Search for the cell housing the specified text and yield its [X, Y] center coordinate. 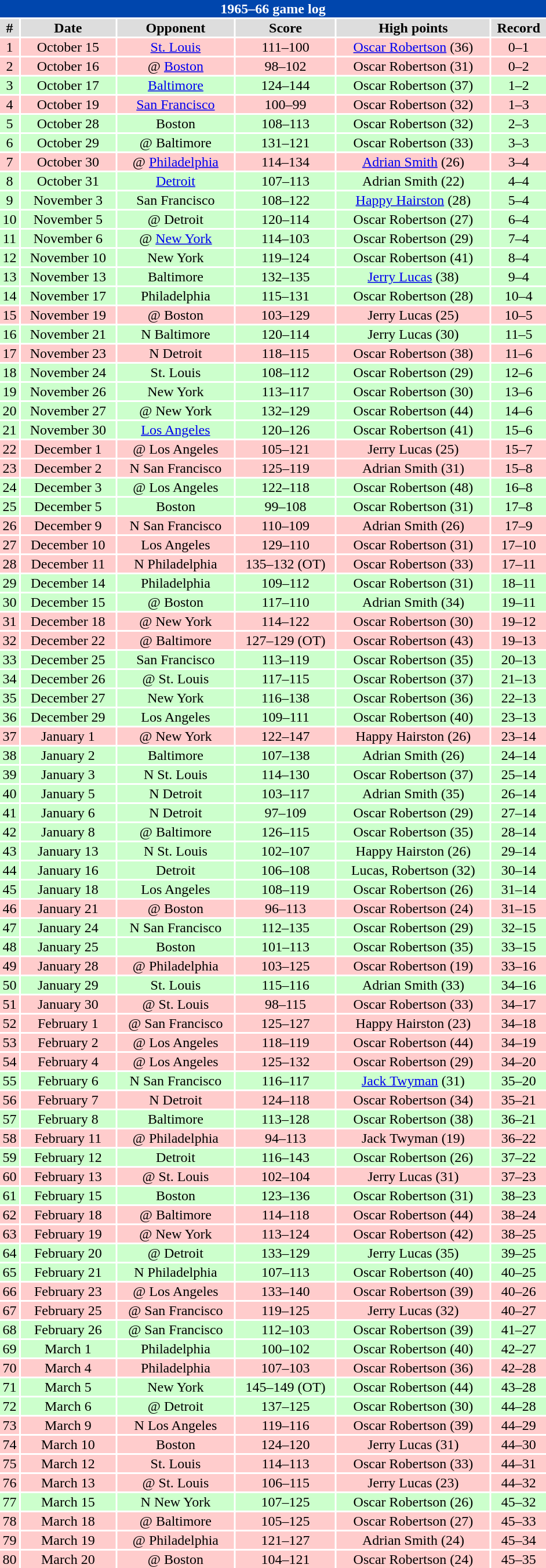
33–15 [519, 947]
22 [9, 449]
17 [9, 353]
98–102 [285, 66]
February 6 [68, 1081]
17–8 [519, 506]
December 26 [68, 679]
72 [9, 1406]
31–14 [519, 889]
118–115 [285, 353]
59 [9, 1157]
133–129 [285, 1253]
105–121 [285, 449]
38–25 [519, 1234]
October 30 [68, 162]
March 1 [68, 1349]
January 2 [68, 755]
4–4 [519, 181]
55 [9, 1081]
2–3 [519, 124]
40–26 [519, 1291]
22–13 [519, 698]
6–4 [519, 219]
48 [9, 947]
February 23 [68, 1291]
January 13 [68, 851]
26 [9, 526]
41 [9, 813]
64 [9, 1253]
114–130 [285, 774]
33–16 [519, 966]
115–116 [285, 985]
4 [9, 104]
October 15 [68, 47]
February 12 [68, 1157]
71 [9, 1387]
34–19 [519, 1042]
123–136 [285, 1196]
105–125 [285, 1521]
19–11 [519, 602]
40 [9, 794]
120–126 [285, 430]
Record [519, 28]
126–115 [285, 832]
50 [9, 985]
1–3 [519, 104]
January 1 [68, 736]
High points [413, 28]
Happy Hairston (28) [413, 200]
40–27 [519, 1310]
49 [9, 966]
February 4 [68, 1062]
January 29 [68, 985]
20–13 [519, 660]
27 [9, 545]
November 21 [68, 334]
45–33 [519, 1521]
Adrian Smith (22) [413, 181]
125–119 [285, 468]
February 18 [68, 1215]
20 [9, 411]
34–18 [519, 1023]
103–117 [285, 794]
December 14 [68, 583]
11 [9, 238]
November 23 [68, 353]
Oscar Robertson (42) [413, 1234]
36 [9, 717]
32 [9, 640]
23–14 [519, 736]
November 13 [68, 277]
January 21 [68, 908]
13 [9, 277]
124–118 [285, 1100]
November 10 [68, 258]
11–6 [519, 353]
Adrian Smith (35) [413, 794]
77 [9, 1502]
102–104 [285, 1176]
0–1 [519, 47]
31 [9, 621]
11–5 [519, 334]
116–138 [285, 698]
135–132 (OT) [285, 564]
42–28 [519, 1368]
57 [9, 1119]
119–125 [285, 1310]
February 7 [68, 1100]
October 17 [68, 85]
112–135 [285, 928]
56 [9, 1100]
47 [9, 928]
46 [9, 908]
Opponent [176, 28]
October 28 [68, 124]
106–115 [285, 1483]
# [9, 28]
Jerry Lucas (32) [413, 1310]
November 24 [68, 372]
November 5 [68, 219]
112–103 [285, 1330]
Oscar Robertson (43) [413, 640]
121–127 [285, 1540]
December 9 [68, 526]
25 [9, 506]
23–13 [519, 717]
March 5 [68, 1387]
17–10 [519, 545]
October 19 [68, 104]
113–124 [285, 1234]
28–14 [519, 832]
119–124 [285, 258]
45–35 [519, 1559]
Jack Twyman (19) [413, 1138]
January 6 [68, 813]
39–25 [519, 1253]
December 10 [68, 545]
February 21 [68, 1272]
13–6 [519, 392]
114–134 [285, 162]
38–24 [519, 1215]
44 [9, 870]
80 [9, 1559]
Oscar Robertson (19) [413, 966]
Jerry Lucas (23) [413, 1483]
74 [9, 1444]
117–110 [285, 602]
Adrian Smith (33) [413, 985]
15 [9, 315]
December 5 [68, 506]
14–6 [519, 411]
December 2 [68, 468]
November 26 [68, 392]
35–21 [519, 1100]
March 19 [68, 1540]
113–128 [285, 1119]
December 29 [68, 717]
114–113 [285, 1464]
114–122 [285, 621]
21–13 [519, 679]
March 10 [68, 1444]
December 11 [68, 564]
127–129 (OT) [285, 640]
February 26 [68, 1330]
116–143 [285, 1157]
February 8 [68, 1119]
65 [9, 1272]
27–14 [519, 813]
113–117 [285, 392]
1–2 [519, 85]
January 28 [68, 966]
November 6 [68, 238]
31–15 [519, 908]
5 [9, 124]
March 18 [68, 1521]
15–7 [519, 449]
118–119 [285, 1042]
March 6 [68, 1406]
35 [9, 698]
Adrian Smith (34) [413, 602]
36–21 [519, 1119]
45–34 [519, 1540]
February 25 [68, 1310]
28 [9, 564]
116–117 [285, 1081]
115–131 [285, 296]
119–116 [285, 1425]
8–4 [519, 258]
January 16 [68, 870]
94–113 [285, 1138]
17–11 [519, 564]
137–125 [285, 1406]
125–132 [285, 1062]
75 [9, 1464]
Jerry Lucas (30) [413, 334]
78 [9, 1521]
109–112 [285, 583]
December 1 [68, 449]
100–99 [285, 104]
100–102 [285, 1349]
40–25 [519, 1272]
54 [9, 1062]
79 [9, 1540]
69 [9, 1349]
104–121 [285, 1559]
November 27 [68, 411]
7–4 [519, 238]
February 11 [68, 1138]
March 20 [68, 1559]
53 [9, 1042]
110–109 [285, 526]
122–147 [285, 736]
34–20 [519, 1062]
December 15 [68, 602]
132–135 [285, 277]
12–6 [519, 372]
37–23 [519, 1176]
37 [9, 736]
October 31 [68, 181]
November 17 [68, 296]
21 [9, 430]
37–22 [519, 1157]
Oscar Robertson (28) [413, 296]
0–2 [519, 66]
102–107 [285, 851]
24–14 [519, 755]
October 16 [68, 66]
36–22 [519, 1138]
January 30 [68, 1004]
124–144 [285, 85]
18–11 [519, 583]
Jerry Lucas (35) [413, 1253]
9–4 [519, 277]
February 13 [68, 1176]
51 [9, 1004]
73 [9, 1425]
41–27 [519, 1330]
March 13 [68, 1483]
96–113 [285, 908]
107–138 [285, 755]
December 18 [68, 621]
3–3 [519, 143]
103–129 [285, 315]
62 [9, 1215]
15–8 [519, 468]
52 [9, 1023]
66 [9, 1291]
32–15 [519, 928]
43–28 [519, 1387]
1965–66 game log [273, 9]
February 19 [68, 1234]
6 [9, 143]
Lucas, Robertson (32) [413, 870]
January 8 [68, 832]
29–14 [519, 851]
10 [9, 219]
March 9 [68, 1425]
N Los Angeles [176, 1425]
42 [9, 832]
Jack Twyman (31) [413, 1081]
98–115 [285, 1004]
42–27 [519, 1349]
February 2 [68, 1042]
26–14 [519, 794]
107–125 [285, 1502]
60 [9, 1176]
February 20 [68, 1253]
76 [9, 1483]
145–149 (OT) [285, 1387]
108–113 [285, 124]
117–115 [285, 679]
114–103 [285, 238]
November 3 [68, 200]
43 [9, 851]
61 [9, 1196]
122–118 [285, 487]
October 29 [68, 143]
44–28 [519, 1406]
Oscar Robertson (48) [413, 487]
5–4 [519, 200]
101–113 [285, 947]
17–9 [519, 526]
3–4 [519, 162]
38–23 [519, 1196]
14 [9, 296]
129–110 [285, 545]
63 [9, 1234]
30–14 [519, 870]
16–8 [519, 487]
35–20 [519, 1081]
18 [9, 372]
1 [9, 47]
114–118 [285, 1215]
February 1 [68, 1023]
19–13 [519, 640]
70 [9, 1368]
December 27 [68, 698]
34–16 [519, 985]
25–14 [519, 774]
108–119 [285, 889]
10–4 [519, 296]
44–30 [519, 1444]
N New York [176, 1502]
19–12 [519, 621]
March 4 [68, 1368]
March 15 [68, 1502]
44–29 [519, 1425]
Jerry Lucas (38) [413, 277]
111–100 [285, 47]
2 [9, 66]
133–140 [285, 1291]
3 [9, 85]
January 24 [68, 928]
10–5 [519, 315]
Score [285, 28]
30 [9, 602]
108–112 [285, 372]
125–127 [285, 1023]
97–109 [285, 813]
8 [9, 181]
Adrian Smith (31) [413, 468]
Date [68, 28]
Oscar Robertson (34) [413, 1100]
7 [9, 162]
39 [9, 774]
15–6 [519, 430]
January 5 [68, 794]
January 25 [68, 947]
68 [9, 1330]
November 19 [68, 315]
N Baltimore [176, 334]
March 12 [68, 1464]
106–108 [285, 870]
33 [9, 660]
November 30 [68, 430]
9 [9, 200]
38 [9, 755]
108–122 [285, 200]
December 22 [68, 640]
January 18 [68, 889]
124–120 [285, 1444]
Adrian Smith (24) [413, 1540]
24 [9, 487]
19 [9, 392]
109–111 [285, 717]
67 [9, 1310]
23 [9, 468]
January 3 [68, 774]
December 25 [68, 660]
99–108 [285, 506]
Happy Hairston (23) [413, 1023]
29 [9, 583]
113–119 [285, 660]
16 [9, 334]
34–17 [519, 1004]
12 [9, 258]
December 3 [68, 487]
44–31 [519, 1464]
131–121 [285, 143]
44–32 [519, 1483]
34 [9, 679]
45 [9, 889]
58 [9, 1138]
February 15 [68, 1196]
107–103 [285, 1368]
132–129 [285, 411]
45–32 [519, 1502]
103–125 [285, 966]
